Detect which cell encompasses the target text, then output its [X, Y] center coordinate. 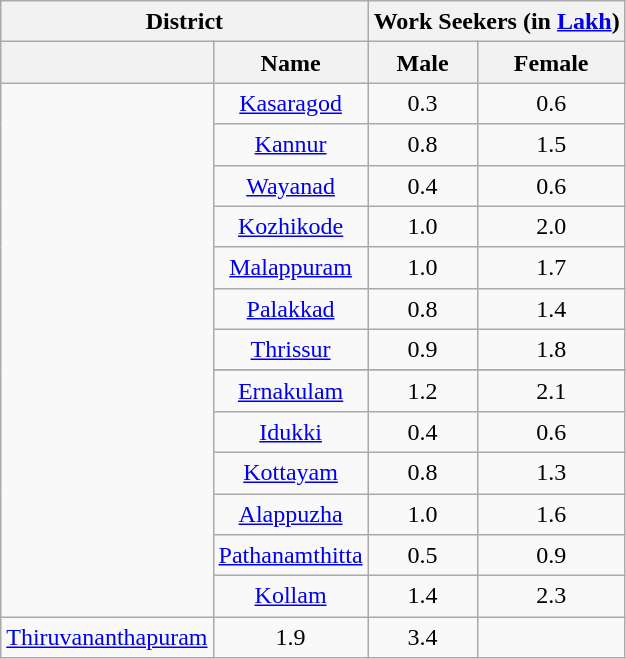
Idukki [290, 432]
2.3 [551, 596]
Thrissur [290, 350]
Thiruvananthapuram [107, 638]
1.3 [551, 472]
0.3 [422, 104]
Kannur [290, 144]
Palakkad [290, 308]
Alappuzha [290, 514]
Kozhikode [290, 226]
1.5 [551, 144]
Malappuram [290, 268]
Name [290, 62]
1.2 [422, 390]
Wayanad [290, 186]
Pathanamthitta [290, 556]
1.7 [551, 268]
2.0 [551, 226]
Kollam [290, 596]
1.8 [551, 350]
1.6 [551, 514]
1.9 [290, 638]
Female [551, 62]
3.4 [422, 638]
Kottayam [290, 472]
2.1 [551, 390]
District [184, 22]
Kasaragod [290, 104]
0.5 [422, 556]
Male [422, 62]
Ernakulam [290, 390]
Work Seekers (in Lakh) [496, 22]
